Locate the cell with the specified text and output its (X, Y) center coordinate. 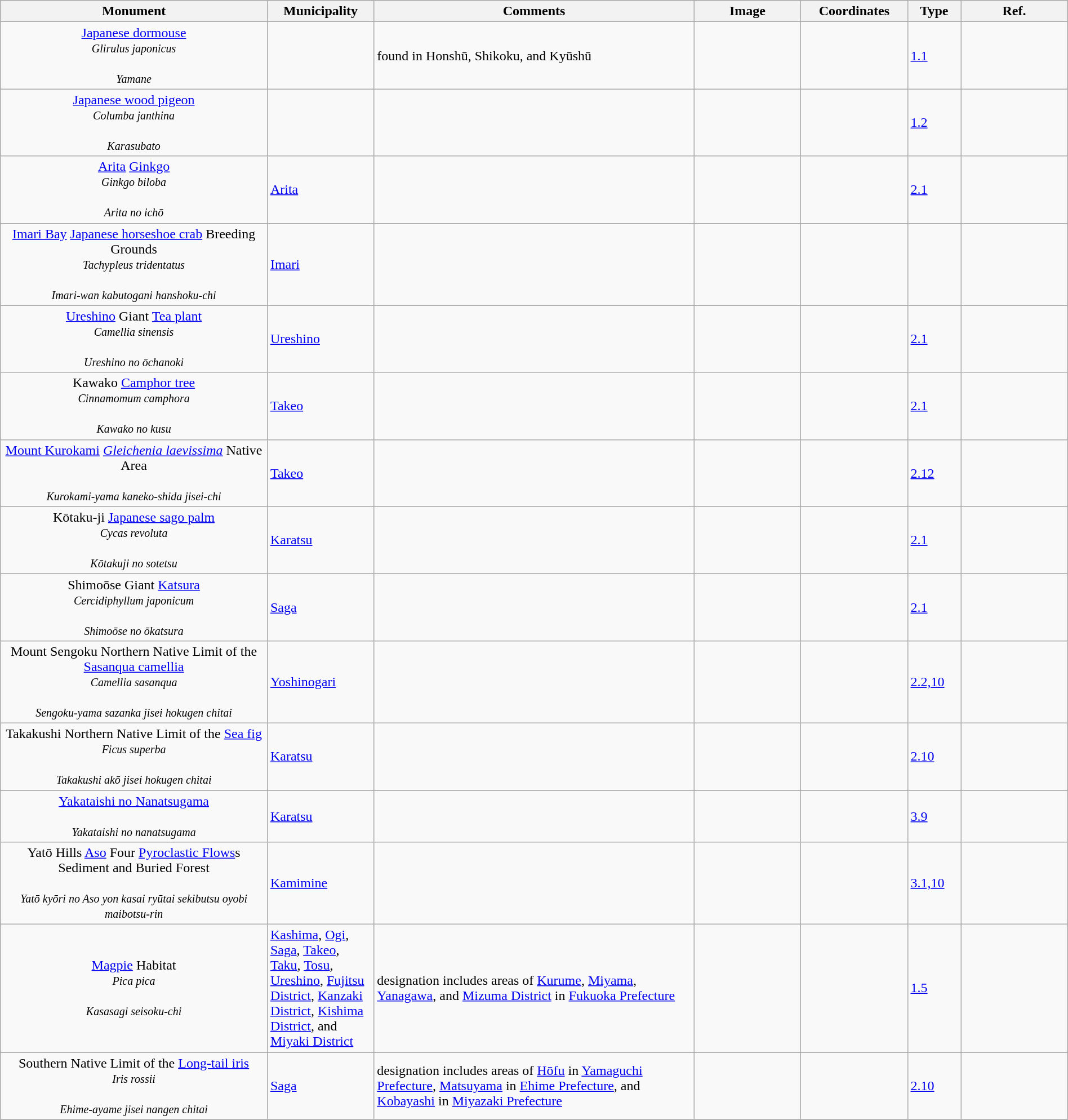
Mount Sengoku Northern Native Limit of the Sasanqua camelliaCamellia sasanquaSengoku-yama sazanka jisei hokugen chitai (134, 682)
Mount Kurokami Gleichenia laevissima Native AreaKurokami-yama kaneko-shida jisei-chi (134, 473)
3.1,10 (934, 883)
Japanese dormouseGlirulus japonicusYamane (134, 55)
Japanese wood pigeonColumba janthinaKarasubato (134, 123)
Kōtaku-ji Japanese sago palmCycas revolutaKōtakuji no sotetsu (134, 540)
1.2 (934, 123)
Municipality (320, 11)
Ureshino (320, 339)
Ureshino Giant Tea plantCamellia sinensisUreshino no ōchanoki (134, 339)
Image (747, 11)
Arita GinkgoGinkgo bilobaArita no ichō (134, 189)
Southern Native Limit of the Long-tail irisIris rossiiEhime-ayame jisei nangen chitai (134, 1086)
Kawako Camphor treeCinnamomum camphoraKawako no kusu (134, 406)
Ref. (1014, 11)
Takakushi Northern Native Limit of the Sea figFicus superbaTakakushi akō jisei hokugen chitai (134, 756)
found in Honshū, Shikoku, and Kyūshū (534, 55)
1.1 (934, 55)
Imari Bay Japanese horseshoe crab Breeding GroundsTachypleus tridentatusImari-wan kabutogani hanshoku-chi (134, 264)
Arita (320, 189)
Kashima, Ogi, Saga, Takeo, Taku, Tosu, Ureshino, Fujitsu District, Kanzaki District, Kishima District, and Miyaki District (320, 988)
Comments (534, 11)
Monument (134, 11)
Magpie HabitatPica picaKasasagi seisoku-chi (134, 988)
designation includes areas of Kurume, Miyama, Yanagawa, and Mizuma District in Fukuoka Prefecture (534, 988)
Yoshinogari (320, 682)
3.9 (934, 816)
2.12 (934, 473)
designation includes areas of Hōfu in Yamaguchi Prefecture, Matsuyama in Ehime Prefecture, and Kobayashi in Miyazaki Prefecture (534, 1086)
Kamimine (320, 883)
Shimoōse Giant KatsuraCercidiphyllum japonicumShimoōse no ōkatsura (134, 607)
Type (934, 11)
2.2,10 (934, 682)
Yatō Hills Aso Four Pyroclastic Flowss Sediment and Buried ForestYatō kyōri no Aso yon kasai ryūtai sekibutsu oyobi maibotsu-rin (134, 883)
Yakataishi no NanatsugamaYakataishi no nanatsugama (134, 816)
Coordinates (854, 11)
1.5 (934, 988)
Imari (320, 264)
